Output the [X, Y] coordinate of the center of the cell containing the given text.  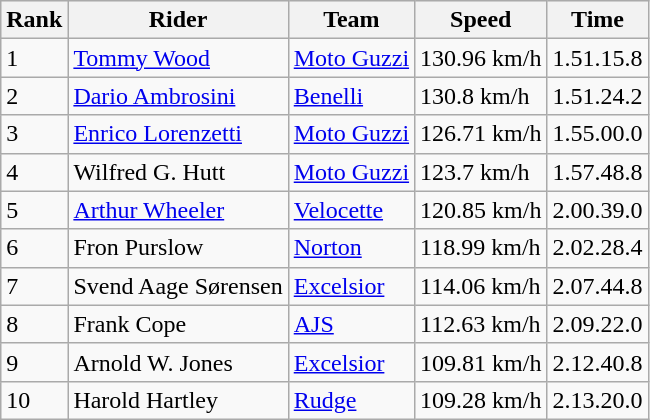
Rider [178, 20]
118.99 km/h [481, 248]
114.06 km/h [481, 286]
109.28 km/h [481, 400]
AJS [351, 324]
Tommy Wood [178, 58]
5 [34, 210]
2 [34, 96]
Speed [481, 20]
1.51.15.8 [598, 58]
1.57.48.8 [598, 172]
4 [34, 172]
Dario Ambrosini [178, 96]
Team [351, 20]
120.85 km/h [481, 210]
3 [34, 134]
Arnold W. Jones [178, 362]
123.7 km/h [481, 172]
Fron Purslow [178, 248]
Wilfred G. Hutt [178, 172]
Svend Aage Sørensen [178, 286]
6 [34, 248]
2.02.28.4 [598, 248]
9 [34, 362]
109.81 km/h [481, 362]
2.00.39.0 [598, 210]
Velocette [351, 210]
7 [34, 286]
Rank [34, 20]
2.12.40.8 [598, 362]
Enrico Lorenzetti [178, 134]
Arthur Wheeler [178, 210]
8 [34, 324]
2.09.22.0 [598, 324]
Benelli [351, 96]
Harold Hartley [178, 400]
130.8 km/h [481, 96]
112.63 km/h [481, 324]
10 [34, 400]
2.07.44.8 [598, 286]
1.51.24.2 [598, 96]
130.96 km/h [481, 58]
Frank Cope [178, 324]
1.55.00.0 [598, 134]
2.13.20.0 [598, 400]
1 [34, 58]
Time [598, 20]
126.71 km/h [481, 134]
Norton [351, 248]
Rudge [351, 400]
